Provide the [x, y] coordinate of the cell's center where the given text is located.  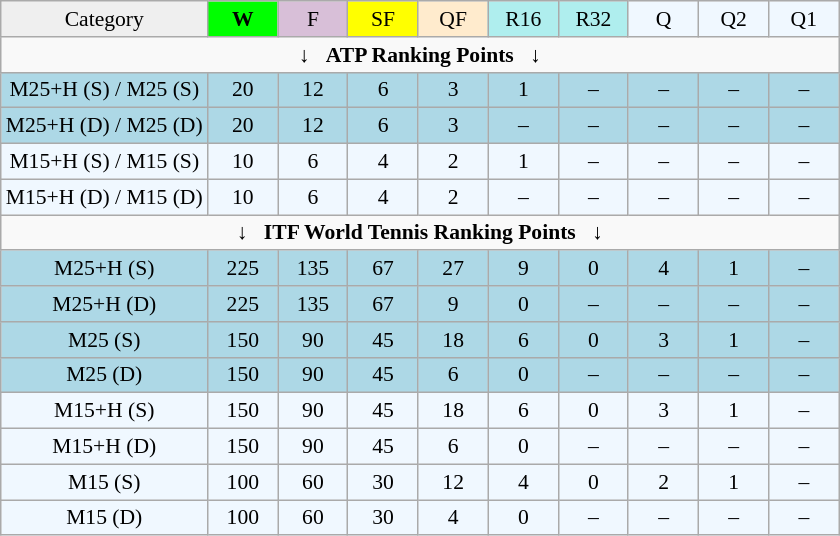
M25+H (S) / M25 (S) [104, 90]
↓ ITF World Tennis Ranking Points ↓ [420, 233]
M15+H (S) / M15 (S) [104, 162]
F [313, 19]
M15+H (D) [104, 447]
↓ ATP Ranking Points ↓ [420, 55]
M25+H (D) / M25 (D) [104, 126]
Q2 [734, 19]
M15 (S) [104, 482]
R32 [593, 19]
SF [383, 19]
M15+H (S) [104, 411]
27 [453, 269]
Q1 [804, 19]
M25 (D) [104, 375]
QF [453, 19]
W [243, 19]
M25+H (S) [104, 269]
M25+H (D) [104, 304]
R16 [523, 19]
Category [104, 19]
M25 (S) [104, 340]
M15+H (D) / M15 (D) [104, 197]
M15 (D) [104, 518]
Q [663, 19]
